For the text-containing cell, return its midpoint in [X, Y] coordinate format. 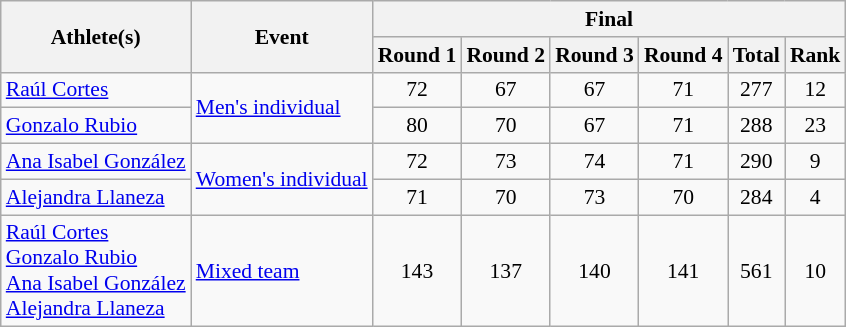
80 [418, 126]
4 [816, 197]
9 [816, 162]
Raúl Cortes [96, 90]
Gonzalo Rubio [96, 126]
Round 3 [594, 55]
284 [756, 197]
Final [610, 19]
Mixed team [282, 271]
Total [756, 55]
Men's individual [282, 108]
Ana Isabel González [96, 162]
Alejandra Llaneza [96, 197]
Round 2 [506, 55]
141 [684, 271]
Event [282, 36]
23 [816, 126]
Round 4 [684, 55]
290 [756, 162]
12 [816, 90]
137 [506, 271]
Round 1 [418, 55]
74 [594, 162]
Athlete(s) [96, 36]
10 [816, 271]
Women's individual [282, 180]
140 [594, 271]
143 [418, 271]
Rank [816, 55]
288 [756, 126]
561 [756, 271]
277 [756, 90]
Raúl CortesGonzalo RubioAna Isabel GonzálezAlejandra Llaneza [96, 271]
